Identify which cell holds the provided text, then report its [X, Y] central coordinate. 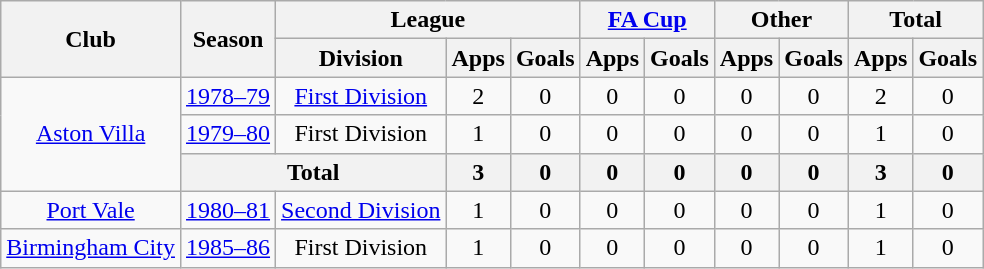
Season [228, 39]
1979–80 [228, 134]
1980–81 [228, 210]
Club [91, 39]
Aston Villa [91, 134]
Other [781, 20]
Second Division [361, 210]
Birmingham City [91, 248]
FA Cup [647, 20]
Division [361, 58]
League [428, 20]
1978–79 [228, 96]
Port Vale [91, 210]
1985–86 [228, 248]
